From the cell containing the given text, extract its center point as (x, y) coordinate. 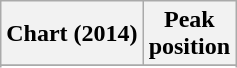
Peakposition (189, 34)
Chart (2014) (72, 34)
